Identify which cell holds the provided text, then report its [x, y] central coordinate. 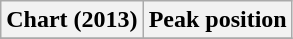
Peak position [218, 20]
Chart (2013) [72, 20]
